Search for the cell housing the specified text and yield its (x, y) center coordinate. 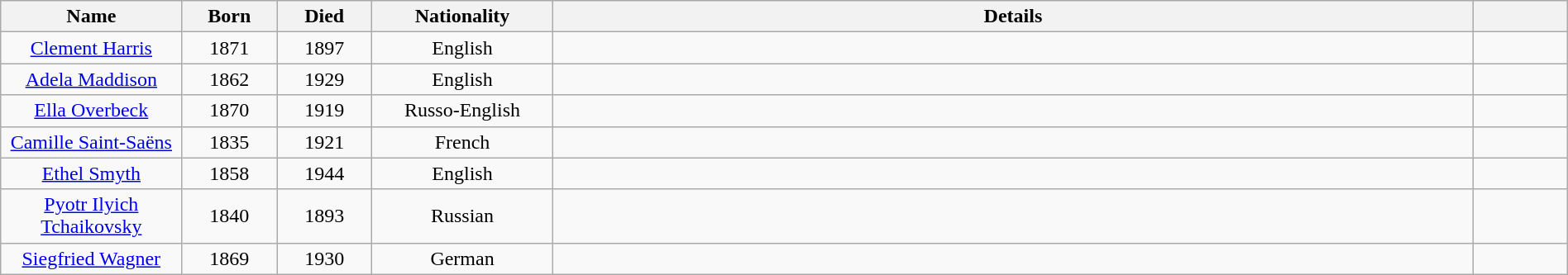
1929 (324, 79)
Clement Harris (91, 48)
Nationality (463, 17)
Ethel Smyth (91, 173)
1897 (324, 48)
Siegfried Wagner (91, 258)
1870 (230, 111)
1858 (230, 173)
1871 (230, 48)
1944 (324, 173)
1840 (230, 216)
Pyotr Ilyich Tchaikovsky (91, 216)
Details (1014, 17)
1862 (230, 79)
Russian (463, 216)
French (463, 142)
Russo-English (463, 111)
1930 (324, 258)
German (463, 258)
1919 (324, 111)
Ella Overbeck (91, 111)
Adela Maddison (91, 79)
Camille Saint-Saëns (91, 142)
Name (91, 17)
1869 (230, 258)
Born (230, 17)
Died (324, 17)
1921 (324, 142)
1893 (324, 216)
1835 (230, 142)
